Determine the (x, y) coordinate at the center of the cell enclosing the given text.  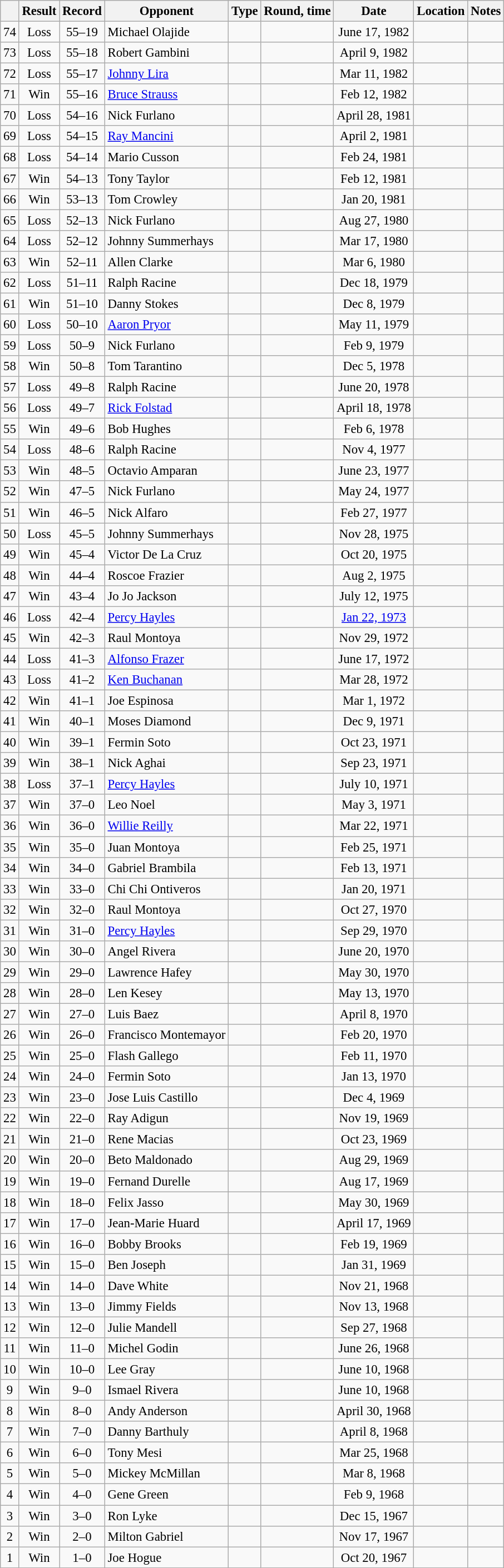
Leo Noel (167, 805)
27–0 (82, 1014)
May 13, 1970 (374, 993)
52 (10, 492)
Lee Gray (167, 1370)
50 (10, 534)
Feb 19, 1969 (374, 1244)
July 12, 1975 (374, 596)
42–3 (82, 638)
7–0 (82, 1432)
28–0 (82, 993)
Jimmy Fields (167, 1307)
59 (10, 345)
61 (10, 303)
44–4 (82, 575)
Mar 6, 1980 (374, 262)
3–0 (82, 1516)
Tom Tarantino (167, 366)
25 (10, 1056)
1–0 (82, 1557)
Dec 8, 1979 (374, 303)
43 (10, 680)
Francisco Montemayor (167, 1035)
Dec 15, 1967 (374, 1516)
36–0 (82, 826)
Bobby Brooks (167, 1244)
47–5 (82, 492)
Alfonso Frazer (167, 659)
18 (10, 1202)
4 (10, 1495)
73 (10, 53)
5–0 (82, 1474)
24 (10, 1077)
28 (10, 993)
Nov 19, 1969 (374, 1118)
Jean-Marie Huard (167, 1223)
51–11 (82, 283)
Nov 13, 1968 (374, 1307)
16–0 (82, 1244)
Nov 17, 1967 (374, 1536)
36 (10, 826)
34–0 (82, 868)
Tony Taylor (167, 178)
Feb 27, 1977 (374, 512)
48 (10, 575)
68 (10, 157)
11–0 (82, 1348)
35–0 (82, 847)
Aug 29, 1969 (374, 1161)
Oct 20, 1975 (374, 554)
Andy Anderson (167, 1411)
52–11 (82, 262)
22 (10, 1118)
Nick Aghai (167, 763)
Dec 9, 1971 (374, 721)
Gene Green (167, 1495)
Feb 24, 1981 (374, 157)
39 (10, 763)
Joe Espinosa (167, 701)
43–4 (82, 596)
51–10 (82, 303)
38–1 (82, 763)
Michel Godin (167, 1348)
2 (10, 1536)
Record (82, 11)
Tom Crowley (167, 199)
Feb 9, 1979 (374, 345)
13 (10, 1307)
Jan 31, 1969 (374, 1265)
45–4 (82, 554)
Dec 4, 1969 (374, 1098)
Mar 8, 1968 (374, 1474)
Luis Baez (167, 1014)
Oct 23, 1971 (374, 743)
4–0 (82, 1495)
55–19 (82, 32)
Mar 25, 1968 (374, 1453)
May 30, 1970 (374, 972)
Beto Maldonado (167, 1161)
Mickey McMillan (167, 1474)
39–1 (82, 743)
Roscoe Frazier (167, 575)
41–1 (82, 701)
27 (10, 1014)
Aug 27, 1980 (374, 220)
72 (10, 74)
23 (10, 1098)
Ismael Rivera (167, 1390)
July 10, 1971 (374, 784)
Lawrence Hafey (167, 972)
June 17, 1972 (374, 659)
55–17 (82, 74)
13–0 (82, 1307)
Round, time (297, 11)
Feb 25, 1971 (374, 847)
Jo Jo Jackson (167, 596)
Nov 28, 1975 (374, 534)
20 (10, 1161)
60 (10, 325)
Feb 12, 1982 (374, 94)
10 (10, 1370)
Mario Cusson (167, 157)
17–0 (82, 1223)
Sep 29, 1970 (374, 930)
70 (10, 116)
6–0 (82, 1453)
37–1 (82, 784)
Chi Chi Ontiveros (167, 889)
25–0 (82, 1056)
Feb 20, 1970 (374, 1035)
April 8, 1968 (374, 1432)
62 (10, 283)
Sep 27, 1968 (374, 1327)
Nov 21, 1968 (374, 1286)
Rick Folstad (167, 408)
8 (10, 1411)
38 (10, 784)
53–13 (82, 199)
45–5 (82, 534)
May 30, 1969 (374, 1202)
10–0 (82, 1370)
Type (245, 11)
67 (10, 178)
Nick Alfaro (167, 512)
52–13 (82, 220)
April 8, 1970 (374, 1014)
51 (10, 512)
Dave White (167, 1286)
11 (10, 1348)
April 2, 1981 (374, 136)
May 24, 1977 (374, 492)
Ron Lyke (167, 1516)
Dec 18, 1979 (374, 283)
Jan 20, 1981 (374, 199)
55–16 (82, 94)
54 (10, 450)
Feb 11, 1970 (374, 1056)
May 11, 1979 (374, 325)
33–0 (82, 889)
74 (10, 32)
45 (10, 638)
Danny Stokes (167, 303)
Allen Clarke (167, 262)
Sep 23, 1971 (374, 763)
49–8 (82, 387)
Len Kesey (167, 993)
April 9, 1982 (374, 53)
Feb 13, 1971 (374, 868)
15–0 (82, 1265)
71 (10, 94)
Dec 5, 1978 (374, 366)
56 (10, 408)
41–3 (82, 659)
Ben Joseph (167, 1265)
40 (10, 743)
16 (10, 1244)
Mar 28, 1972 (374, 680)
64 (10, 241)
April 17, 1969 (374, 1223)
Milton Gabriel (167, 1536)
5 (10, 1474)
26–0 (82, 1035)
54–16 (82, 116)
48–5 (82, 471)
June 23, 1977 (374, 471)
55 (10, 429)
Opponent (167, 11)
Mar 11, 1982 (374, 74)
29–0 (82, 972)
9 (10, 1390)
Nov 29, 1972 (374, 638)
Tony Mesi (167, 1453)
17 (10, 1223)
Feb 9, 1968 (374, 1495)
47 (10, 596)
21 (10, 1139)
41 (10, 721)
June 20, 1978 (374, 387)
12 (10, 1327)
Notes (486, 11)
Robert Gambini (167, 53)
58 (10, 366)
12–0 (82, 1327)
Mar 22, 1971 (374, 826)
9–0 (82, 1390)
55–18 (82, 53)
31 (10, 930)
63 (10, 262)
1 (10, 1557)
April 18, 1978 (374, 408)
8–0 (82, 1411)
50–9 (82, 345)
Willie Reilly (167, 826)
15 (10, 1265)
54–14 (82, 157)
20–0 (82, 1161)
42 (10, 701)
Moses Diamond (167, 721)
Victor De La Cruz (167, 554)
23–0 (82, 1098)
Ray Adigun (167, 1118)
34 (10, 868)
7 (10, 1432)
49–7 (82, 408)
50–10 (82, 325)
Aug 17, 1969 (374, 1181)
Oct 20, 1967 (374, 1557)
37 (10, 805)
18–0 (82, 1202)
32–0 (82, 909)
14–0 (82, 1286)
Danny Barthuly (167, 1432)
49–6 (82, 429)
Gabriel Brambila (167, 868)
54–15 (82, 136)
Ken Buchanan (167, 680)
31–0 (82, 930)
Felix Jasso (167, 1202)
46 (10, 617)
66 (10, 199)
26 (10, 1035)
40–1 (82, 721)
Oct 23, 1969 (374, 1139)
April 30, 1968 (374, 1411)
Aug 2, 1975 (374, 575)
65 (10, 220)
Mar 1, 1972 (374, 701)
Octavio Amparan (167, 471)
35 (10, 847)
Fernand Durelle (167, 1181)
41–2 (82, 680)
19–0 (82, 1181)
14 (10, 1286)
2–0 (82, 1536)
Result (39, 11)
Jan 13, 1970 (374, 1077)
Jan 22, 1973 (374, 617)
33 (10, 889)
29 (10, 972)
54–13 (82, 178)
Jan 20, 1971 (374, 889)
Mar 17, 1980 (374, 241)
Jose Luis Castillo (167, 1098)
Juan Montoya (167, 847)
30 (10, 952)
48–6 (82, 450)
June 26, 1968 (374, 1348)
37–0 (82, 805)
June 17, 1982 (374, 32)
21–0 (82, 1139)
Julie Mandell (167, 1327)
April 28, 1981 (374, 116)
46–5 (82, 512)
Johnny Lira (167, 74)
49 (10, 554)
42–4 (82, 617)
19 (10, 1181)
Date (374, 11)
Rene Macias (167, 1139)
3 (10, 1516)
30–0 (82, 952)
June 20, 1970 (374, 952)
Bruce Strauss (167, 94)
57 (10, 387)
22–0 (82, 1118)
50–8 (82, 366)
Oct 27, 1970 (374, 909)
Bob Hughes (167, 429)
69 (10, 136)
Angel Rivera (167, 952)
Ray Mancini (167, 136)
Feb 12, 1981 (374, 178)
Michael Olajide (167, 32)
Feb 6, 1978 (374, 429)
52–12 (82, 241)
May 3, 1971 (374, 805)
32 (10, 909)
Flash Gallego (167, 1056)
Joe Hogue (167, 1557)
Nov 4, 1977 (374, 450)
44 (10, 659)
53 (10, 471)
24–0 (82, 1077)
Location (441, 11)
Aaron Pryor (167, 325)
6 (10, 1453)
